Return the [X, Y] coordinate for the center point of the cell that contains the specified text.  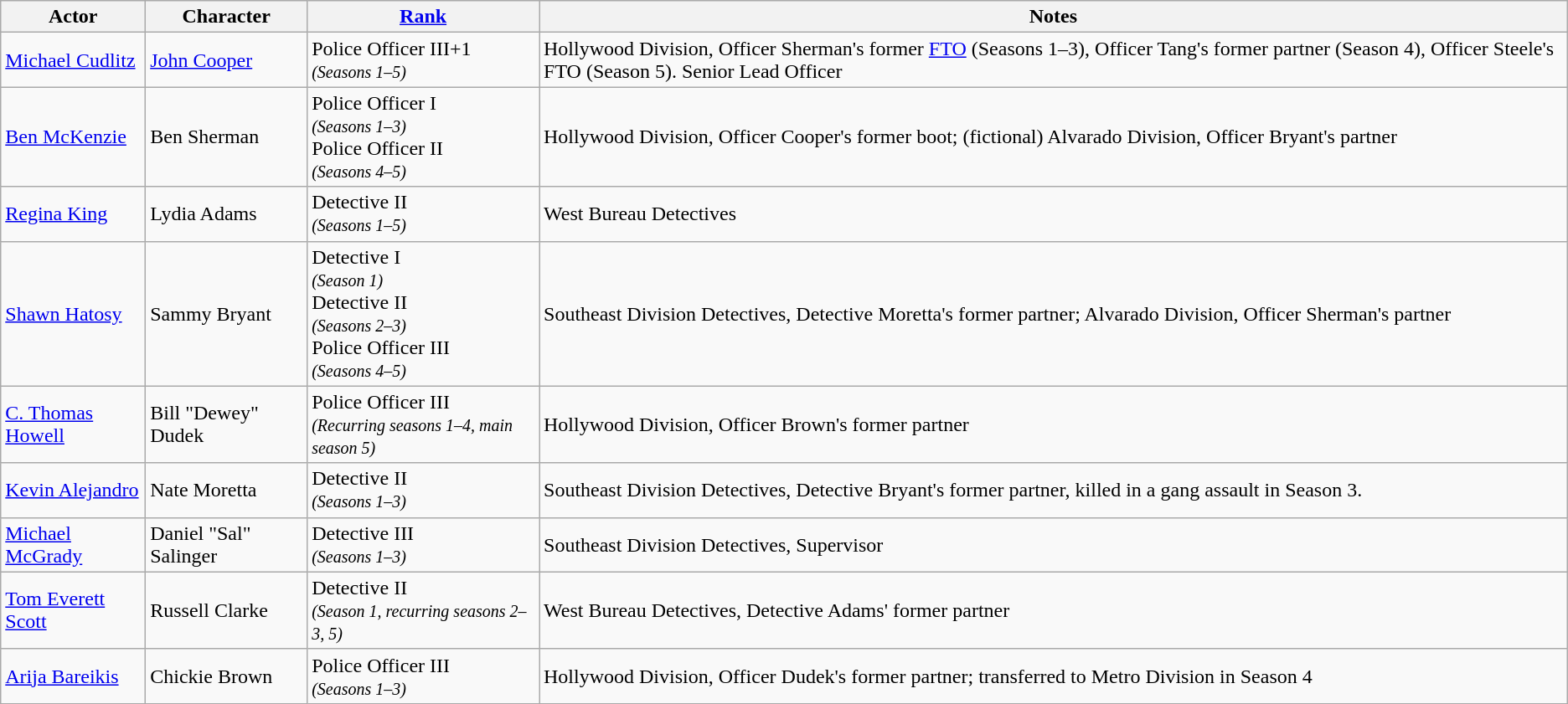
Police Officer III(Recurring seasons 1–4, main season 5) [424, 424]
Kevin Alejandro [74, 491]
Shawn Hatosy [74, 313]
Nate Moretta [226, 491]
Police Officer III+1(Seasons 1–5) [424, 60]
Police Officer I(Seasons 1–3)Police Officer II(Seasons 4–5) [424, 137]
Lydia Adams [226, 214]
Detective III(Seasons 1–3) [424, 544]
Hollywood Division, Officer Dudek's former partner; transferred to Metro Division in Season 4 [1054, 676]
Sammy Bryant [226, 313]
Arija Bareikis [74, 676]
Hollywood Division, Officer Brown's former partner [1054, 424]
Notes [1054, 17]
Michael McGrady [74, 544]
Detective I(Season 1)Detective II(Seasons 2–3)Police Officer III(Seasons 4–5) [424, 313]
Police Officer III(Seasons 1–3) [424, 676]
Rank [424, 17]
Character [226, 17]
Michael Cudlitz [74, 60]
Russell Clarke [226, 610]
Daniel "Sal" Salinger [226, 544]
John Cooper [226, 60]
West Bureau Detectives, Detective Adams' former partner [1054, 610]
C. Thomas Howell [74, 424]
Detective II(Seasons 1–3) [424, 491]
Southeast Division Detectives, Detective Bryant's former partner, killed in a gang assault in Season 3. [1054, 491]
Bill "Dewey" Dudek [226, 424]
Southeast Division Detectives, Supervisor [1054, 544]
Detective II(Seasons 1–5) [424, 214]
Actor [74, 17]
Ben Sherman [226, 137]
Detective II(Season 1, recurring seasons 2–3, 5) [424, 610]
West Bureau Detectives [1054, 214]
Regina King [74, 214]
Hollywood Division, Officer Cooper's former boot; (fictional) Alvarado Division, Officer Bryant's partner [1054, 137]
Chickie Brown [226, 676]
Southeast Division Detectives, Detective Moretta's former partner; Alvarado Division, Officer Sherman's partner [1054, 313]
Ben McKenzie [74, 137]
Tom Everett Scott [74, 610]
